Detect which cell encompasses the target text, then output its [x, y] center coordinate. 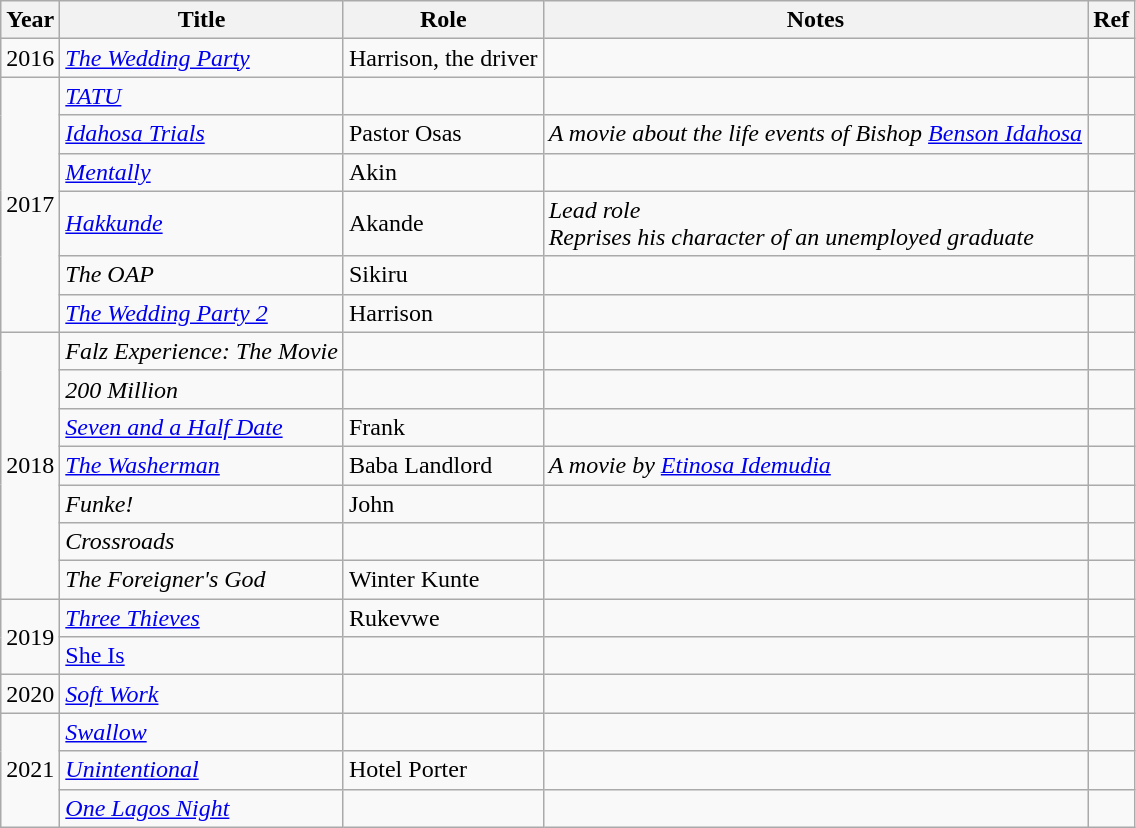
Akande [443, 224]
Mentally [202, 172]
2016 [30, 58]
The Wedding Party 2 [202, 313]
Baba Landlord [443, 465]
Funke! [202, 503]
The Washerman [202, 465]
Soft Work [202, 694]
The Wedding Party [202, 58]
Title [202, 20]
2018 [30, 465]
Seven and a Half Date [202, 427]
A movie by Etinosa Idemudia [816, 465]
Harrison, the driver [443, 58]
Three Thieves [202, 618]
The OAP [202, 275]
John [443, 503]
2020 [30, 694]
Sikiru [443, 275]
Hakkunde [202, 224]
Ref [1112, 20]
Lead roleReprises his character of an unemployed graduate [816, 224]
One Lagos Night [202, 808]
Frank [443, 427]
Rukevwe [443, 618]
Idahosa Trials [202, 134]
Notes [816, 20]
Unintentional [202, 770]
She Is [202, 656]
Harrison [443, 313]
Winter Kunte [443, 580]
Pastor Osas [443, 134]
Swallow [202, 732]
Crossroads [202, 542]
Falz Experience: The Movie [202, 351]
200 Million [202, 389]
TATU [202, 96]
A movie about the life events of Bishop Benson Idahosa [816, 134]
Role [443, 20]
2019 [30, 637]
Year [30, 20]
2021 [30, 770]
The Foreigner's God [202, 580]
2017 [30, 204]
Akin [443, 172]
Hotel Porter [443, 770]
